Provide the [x, y] coordinate of the cell's center where the given text is located.  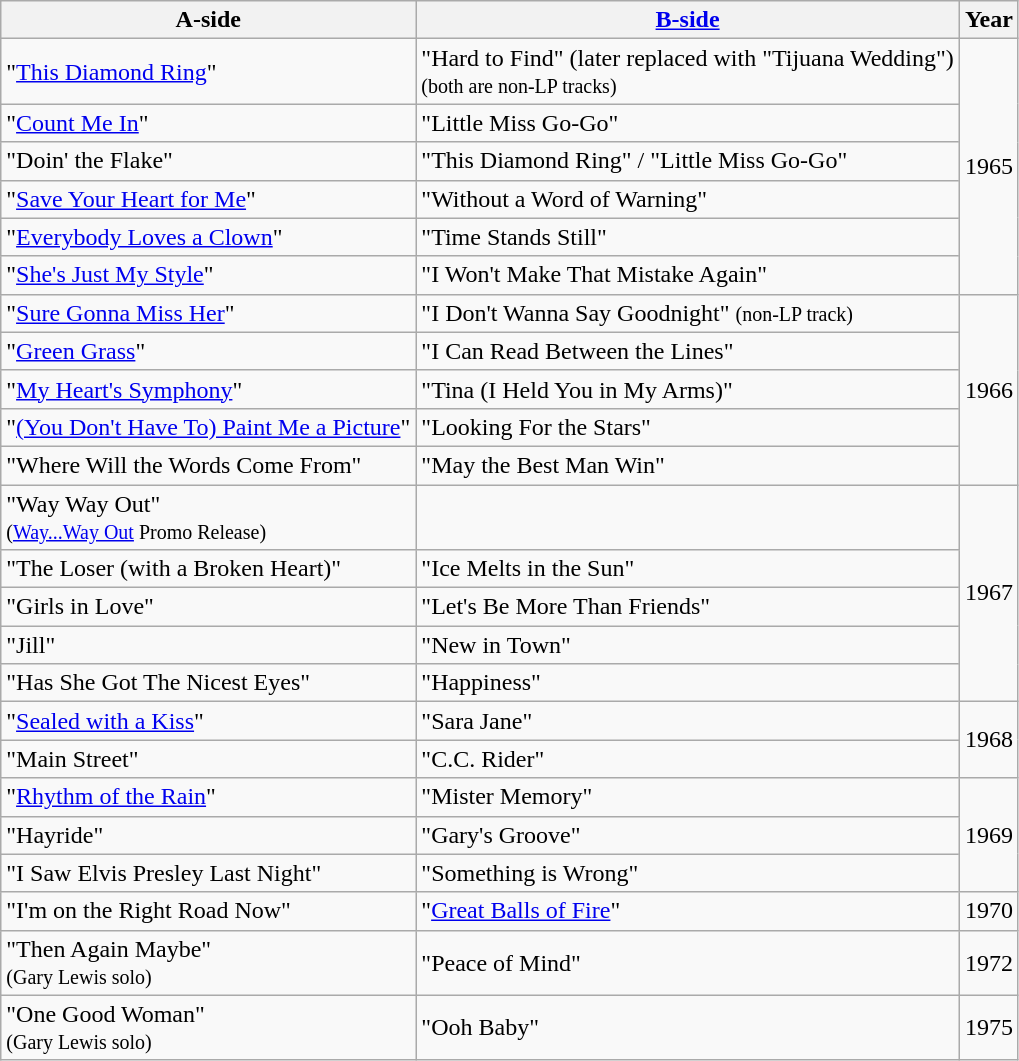
"I Won't Make That Mistake Again" [688, 275]
"I Can Read Between the Lines" [688, 351]
"(You Don't Have To) Paint Me a Picture" [208, 427]
"The Loser (with a Broken Heart)" [208, 569]
"My Heart's Symphony" [208, 389]
"Count Me In" [208, 123]
"Mister Memory" [688, 797]
"Sara Jane" [688, 721]
"Time Stands Still" [688, 237]
Year [988, 20]
1969 [988, 835]
1967 [988, 592]
"Save Your Heart for Me" [208, 199]
"Main Street" [208, 759]
"Ooh Baby" [688, 1028]
"Way Way Out"(Way...Way Out Promo Release) [208, 516]
"She's Just My Style" [208, 275]
1966 [988, 389]
1968 [988, 740]
"I Saw Elvis Presley Last Night" [208, 873]
"Little Miss Go-Go" [688, 123]
"Rhythm of the Rain" [208, 797]
"Has She Got The Nicest Eyes" [208, 683]
"One Good Woman"(Gary Lewis solo) [208, 1028]
"Happiness" [688, 683]
"Girls in Love" [208, 607]
"Doin' the Flake" [208, 161]
"Sealed with a Kiss" [208, 721]
1965 [988, 166]
"Let's Be More Than Friends" [688, 607]
"Gary's Groove" [688, 835]
"Hard to Find" (later replaced with "Tijuana Wedding")(both are non-LP tracks) [688, 72]
"I'm on the Right Road Now" [208, 911]
"Looking For the Stars" [688, 427]
"Ice Melts in the Sun" [688, 569]
"Hayride" [208, 835]
1975 [988, 1028]
"May the Best Man Win" [688, 465]
"This Diamond Ring" / "Little Miss Go-Go" [688, 161]
1972 [988, 962]
"Then Again Maybe"(Gary Lewis solo) [208, 962]
"Something is Wrong" [688, 873]
"Great Balls of Fire" [688, 911]
"C.C. Rider" [688, 759]
"Sure Gonna Miss Her" [208, 313]
"Without a Word of Warning" [688, 199]
"I Don't Wanna Say Goodnight" (non-LP track) [688, 313]
1970 [988, 911]
"This Diamond Ring" [208, 72]
"Jill" [208, 645]
"Green Grass" [208, 351]
B-side [688, 20]
"Tina (I Held You in My Arms)" [688, 389]
A-side [208, 20]
"Everybody Loves a Clown" [208, 237]
"New in Town" [688, 645]
"Where Will the Words Come From" [208, 465]
"Peace of Mind" [688, 962]
